Search for the cell housing the specified text and yield its (x, y) center coordinate. 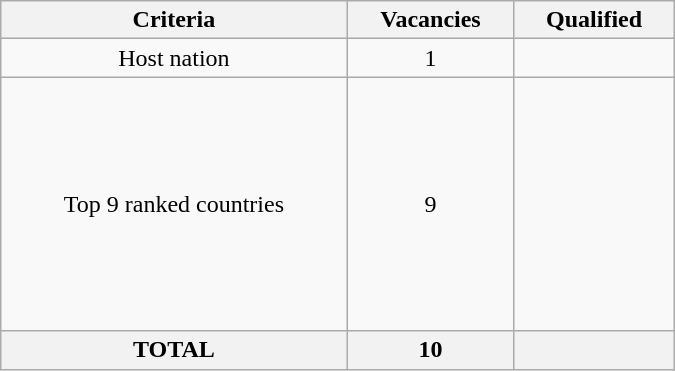
10 (430, 350)
1 (430, 58)
Vacancies (430, 20)
Criteria (174, 20)
9 (430, 204)
Top 9 ranked countries (174, 204)
Qualified (594, 20)
TOTAL (174, 350)
Host nation (174, 58)
